From the cell containing the given text, extract its center point as (X, Y) coordinate. 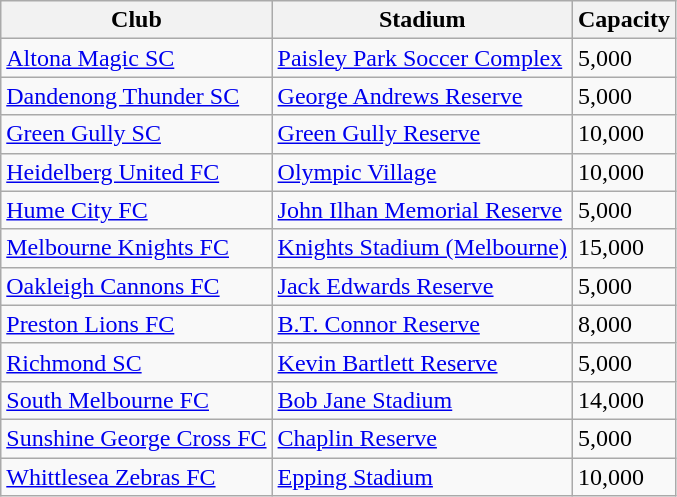
Bob Jane Stadium (422, 400)
Olympic Village (422, 172)
Epping Stadium (422, 477)
Knights Stadium (Melbourne) (422, 248)
Green Gully SC (136, 134)
Kevin Bartlett Reserve (422, 362)
Oakleigh Cannons FC (136, 286)
John Ilhan Memorial Reserve (422, 210)
Green Gully Reserve (422, 134)
Whittlesea Zebras FC (136, 477)
15,000 (624, 248)
Heidelberg United FC (136, 172)
Paisley Park Soccer Complex (422, 58)
14,000 (624, 400)
Richmond SC (136, 362)
8,000 (624, 324)
B.T. Connor Reserve (422, 324)
George Andrews Reserve (422, 96)
Club (136, 20)
Dandenong Thunder SC (136, 96)
Sunshine George Cross FC (136, 438)
Jack Edwards Reserve (422, 286)
Preston Lions FC (136, 324)
Stadium (422, 20)
Chaplin Reserve (422, 438)
Capacity (624, 20)
Melbourne Knights FC (136, 248)
South Melbourne FC (136, 400)
Altona Magic SC (136, 58)
Hume City FC (136, 210)
